Search for the cell housing the specified text and yield its (x, y) center coordinate. 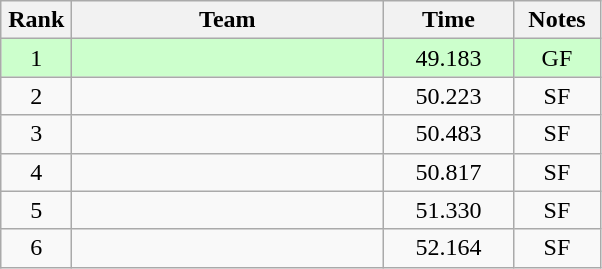
50.223 (448, 96)
49.183 (448, 58)
6 (36, 248)
Notes (557, 20)
GF (557, 58)
2 (36, 96)
52.164 (448, 248)
Time (448, 20)
51.330 (448, 210)
4 (36, 172)
Rank (36, 20)
Team (228, 20)
3 (36, 134)
50.817 (448, 172)
50.483 (448, 134)
1 (36, 58)
5 (36, 210)
